Locate the cell with the specified text and output its (X, Y) center coordinate. 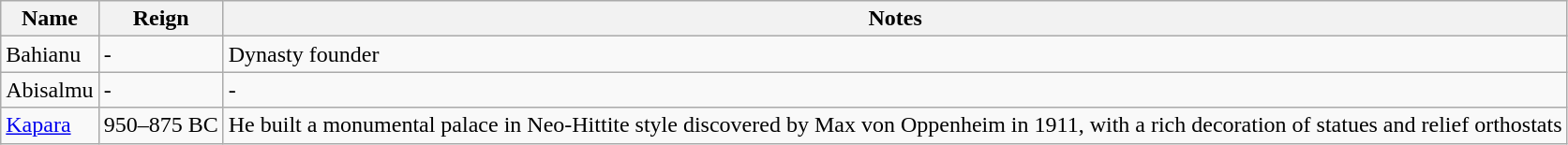
950–875 BC (161, 125)
Bahianu (50, 54)
Abisalmu (50, 90)
Reign (161, 19)
Name (50, 19)
Notes (895, 19)
Kapara (50, 125)
Dynasty founder (895, 54)
He built a monumental palace in Neo-Hittite style discovered by Max von Oppenheim in 1911, with a rich decoration of statues and relief orthostats (895, 125)
